Detect which cell encompasses the target text, then output its [X, Y] center coordinate. 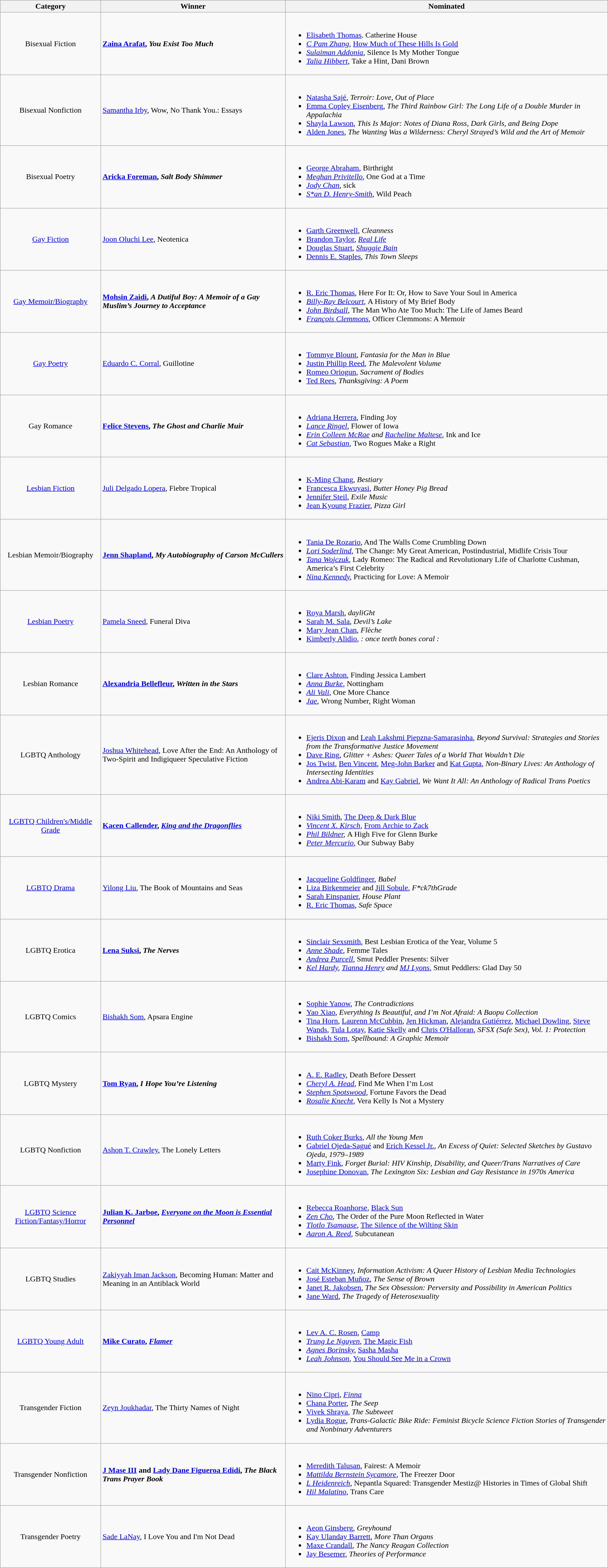
Gay Poetry [51, 364]
Lesbian Romance [51, 684]
Pamela Sneed, Funeral Diva [193, 621]
LGBTQ Erotica [51, 950]
Eduardo C. Corral, Guillotine [193, 364]
Julian K. Jarboe, Everyone on the Moon is Essential Personnel [193, 1217]
Clare Ashton, Finding Jessica LambertAnna Burke, NottinghamAli Vali, One More ChanceJae, Wrong Number, Right Woman [446, 684]
LGBTQ Anthology [51, 755]
Jenn Shapland, My Autobiography of Carson McCullers [193, 555]
Kacen Callender, King and the Dragonflies [193, 826]
Bisexual Fiction [51, 44]
Category [51, 6]
Bisexual Nonfiction [51, 110]
Tommye Blount, Fantasia for the Man in BlueJustin Phillip Reed, The Malevolent VolumeRomeo Oriogun, Sacrament of BodiesTed Rees, Thanksgiving: A Poem [446, 364]
LGBTQ Nonfiction [51, 1150]
Lev A. C. Rosen, CampTrung Le Nguyen, The Magic FishAgnes Borinsky, Sasha MashaLeah Johnson, You Should See Me in a Crown [446, 1341]
Jacqueline Goldfinger, BabelLiza Birkenmeier and Jill Sobule, F*ck7thGradeSarah Einspanier, House PlantR. Eric Thomas, Safe Space [446, 888]
Tom Ryan, I Hope You’re Listening [193, 1083]
Transgender Fiction [51, 1408]
Aricka Foreman, Salt Body Shimmer [193, 177]
Zaina Arafat, You Exist Too Much [193, 44]
Sade LaNay, I Love You and I'm Not Dead [193, 1537]
Transgender Poetry [51, 1537]
Niki Smith, The Deep & Dark BlueVincent X. Kirsch, From Archie to ZackPhil Bildner, A High Five for Glenn BurkePeter Mercurio, Our Subway Baby [446, 826]
Lena Suksi, The Nerves [193, 950]
Bishakh Som, Apsara Engine [193, 1017]
Joon Oluchi Lee, Neotenica [193, 239]
LGBTQ Children's/Middle Grade [51, 826]
LGBTQ Young Adult [51, 1341]
Nominated [446, 6]
Zeyn Joukhadar, The Thirty Names of Night [193, 1408]
Joshua Whitehead, Love After the End: An Anthology of Two-Spirit and Indigiqueer Speculative Fiction [193, 755]
LGBTQ Mystery [51, 1083]
Lesbian Fiction [51, 488]
Bisexual Poetry [51, 177]
George Abraham, BirthrightMeghan Privitello, One God at a TimeJody Chan, sickS*an D. Henry-Smith, Wild Peach [446, 177]
LGBTQ Studies [51, 1279]
Mike Curato, Flamer [193, 1341]
Gay Romance [51, 426]
Ashon T. Crawley, The Lonely Letters [193, 1150]
Mohsin Zaidi, A Dutiful Boy: A Memoir of a Gay Muslim’s Journey to Acceptance [193, 301]
Lesbian Poetry [51, 621]
Gay Fiction [51, 239]
Yilong Liu, The Book of Mountains and Seas [193, 888]
Roya Marsh, dayliGhtSarah M. Sala, Devil’s LakeMary Jean Chan, FlècheKimberly Alidio, : once teeth bones coral : [446, 621]
J Mase III and Lady Dane Figueroa Edidi, The Black Trans Prayer Book [193, 1474]
Felice Stevens, The Ghost and Charlie Muir [193, 426]
Gay Memoir/Biography [51, 301]
Garth Greenwell, CleannessBrandon Taylor, Real LifeDouglas Stuart, Shuggie BainDennis E. Staples, This Town Sleeps [446, 239]
LGBTQ Science Fiction/Fantasy/Horror [51, 1217]
LGBTQ Drama [51, 888]
LGBTQ Comics [51, 1017]
Samantha Irby, Wow, No Thank You.: Essays [193, 110]
Adriana Herrera, Finding JoyLance Ringel, Flower of IowaErin Colleen McRae and Racheline Maltese, Ink and IceCat Sebastian, Two Rogues Make a Right [446, 426]
K-Ming Chang, BestiaryFrancesca Ekwuyasi, Butter Honey Pig BreadJennifer Steil, Exile MusicJean Kyoung Frazier, Pizza Girl [446, 488]
Zakiyyah Iman Jackson, Becoming Human: Matter and Meaning in an Antiblack World [193, 1279]
Aeon Ginsberg, GreyhoundKay Ulanday Barrett, More Than OrgansMaxe Crandall, The Nancy Reagan CollectionJay Besemer, Theories of Performance [446, 1537]
Juli Delgado Lopera, Fiebre Tropical [193, 488]
Alexandria Bellefleur, Written in the Stars [193, 684]
Transgender Nonfiction [51, 1474]
Winner [193, 6]
Lesbian Memoir/Biography [51, 555]
